Scan for the cell matching the given text and deliver its (X, Y) coordinate at center. 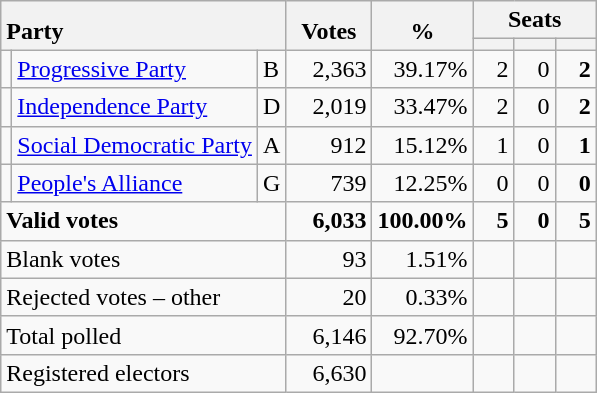
A (271, 145)
100.00% (422, 221)
92.70% (422, 335)
33.47% (422, 107)
6,033 (329, 221)
Party (144, 26)
G (271, 183)
People's Alliance (135, 183)
6,146 (329, 335)
39.17% (422, 69)
20 (329, 297)
Votes (329, 26)
Independence Party (135, 107)
Social Democratic Party (135, 145)
Seats (534, 20)
0.33% (422, 297)
2,019 (329, 107)
D (271, 107)
15.12% (422, 145)
Rejected votes – other (144, 297)
Registered electors (144, 373)
12.25% (422, 183)
Blank votes (144, 259)
912 (329, 145)
2,363 (329, 69)
Total polled (144, 335)
93 (329, 259)
% (422, 26)
1.51% (422, 259)
739 (329, 183)
Progressive Party (135, 69)
Valid votes (144, 221)
6,630 (329, 373)
B (271, 69)
